Determine the [x, y] coordinate at the center of the cell enclosing the given text.  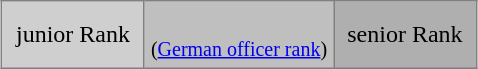
senior Rank [405, 35]
junior Rank [73, 35]
(German officer rank) [239, 35]
